Capture the cell that displays the provided text and extract its (x, y) central coordinate. 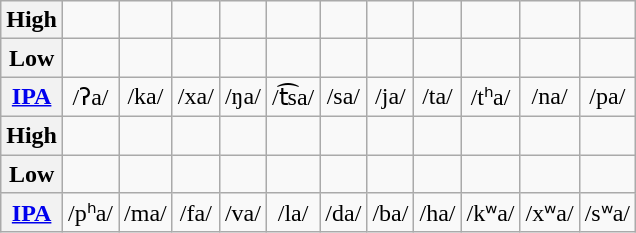
/xa/ (196, 97)
/va/ (242, 213)
/da/ (344, 213)
/kʷa/ (490, 213)
/sa/ (344, 97)
/tʰa/ (490, 97)
/ma/ (146, 213)
/ta/ (438, 97)
/ʔa/ (91, 97)
/na/ (550, 97)
/ha/ (438, 213)
/pa/ (607, 97)
/ka/ (146, 97)
/xʷa/ (550, 213)
/la/ (292, 213)
/ŋa/ (242, 97)
/ja/ (390, 97)
/fa/ (196, 213)
/pʰa/ (91, 213)
/t͡sa/ (292, 97)
/sʷa/ (607, 213)
/ba/ (390, 213)
